Detect which cell encompasses the target text, then output its (X, Y) center coordinate. 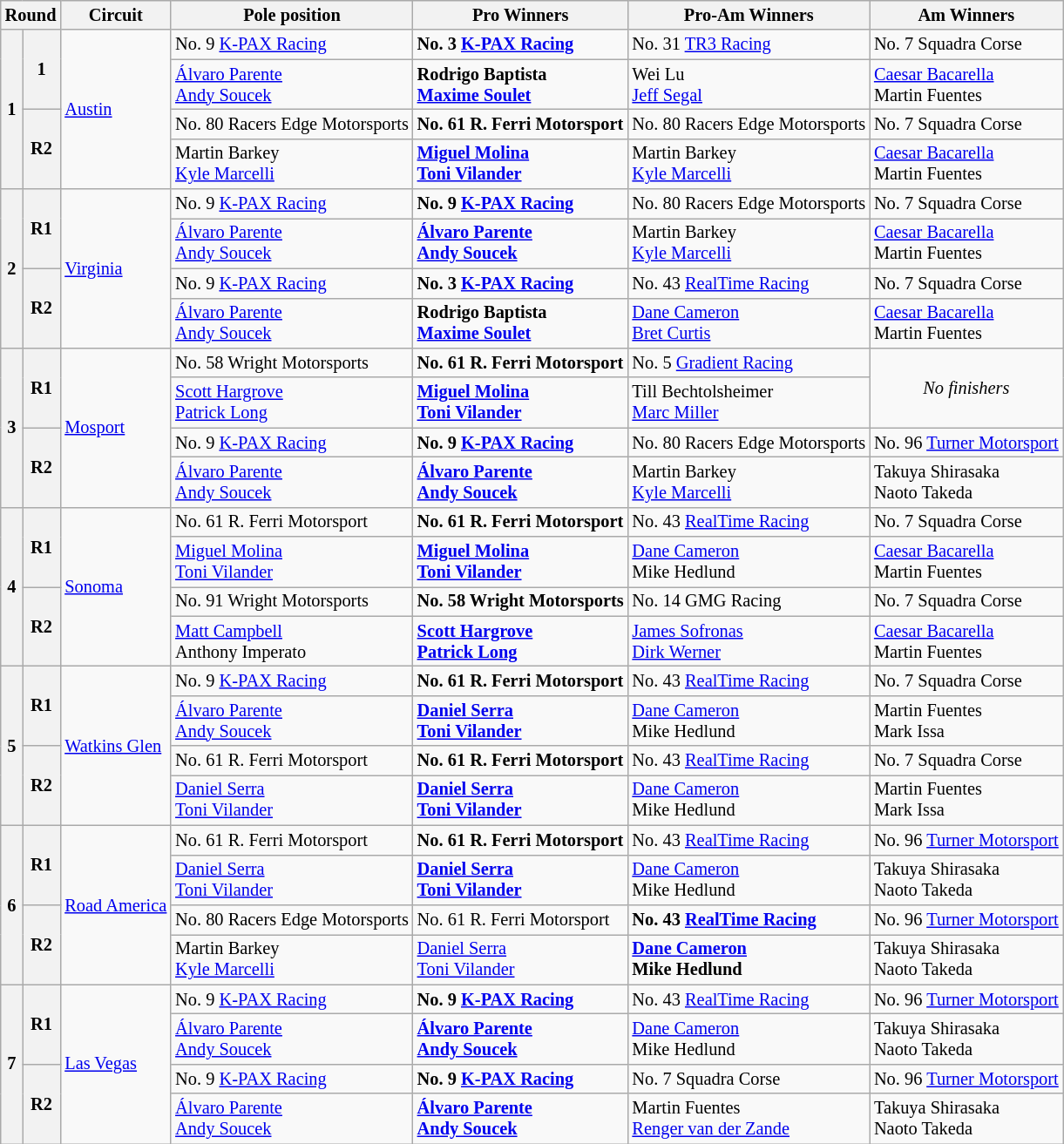
Virginia (115, 268)
2 (12, 268)
Am Winners (966, 15)
Pro-Am Winners (749, 15)
Dane Cameron Bret Curtis (749, 323)
Martin Fuentes Renger van der Zande (749, 1119)
Circuit (115, 15)
Matt Campbell Anthony Imperato (292, 641)
Sonoma (115, 587)
Road America (115, 904)
5 (12, 746)
No finishers (966, 387)
James Sofronas Dirk Werner (749, 641)
No. 14 GMG Racing (749, 601)
No. 91 Wright Motorsports (292, 601)
6 (12, 904)
No. 31 TR3 Racing (749, 44)
7 (12, 1065)
Round (31, 15)
3 (12, 427)
Pro Winners (521, 15)
Austin (115, 110)
Wei Lu Jeff Segal (749, 85)
No. 5 Gradient Racing (749, 362)
Pole position (292, 15)
4 (12, 587)
Till Bechtolsheimer Marc Miller (749, 403)
Watkins Glen (115, 746)
Las Vegas (115, 1065)
Mosport (115, 427)
